Scan for the cell matching the given text and deliver its [X, Y] coordinate at center. 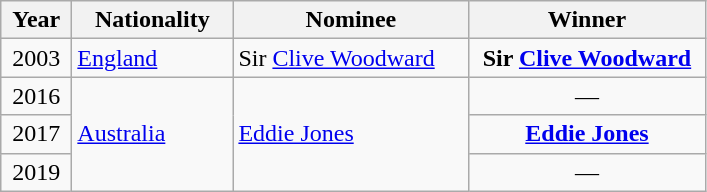
Nationality [152, 20]
2003 [36, 58]
Nominee [351, 20]
2019 [36, 172]
England [152, 58]
2016 [36, 96]
Year [36, 20]
Winner [587, 20]
2017 [36, 134]
Australia [152, 134]
